Scan for the cell matching the given text and deliver its [x, y] coordinate at center. 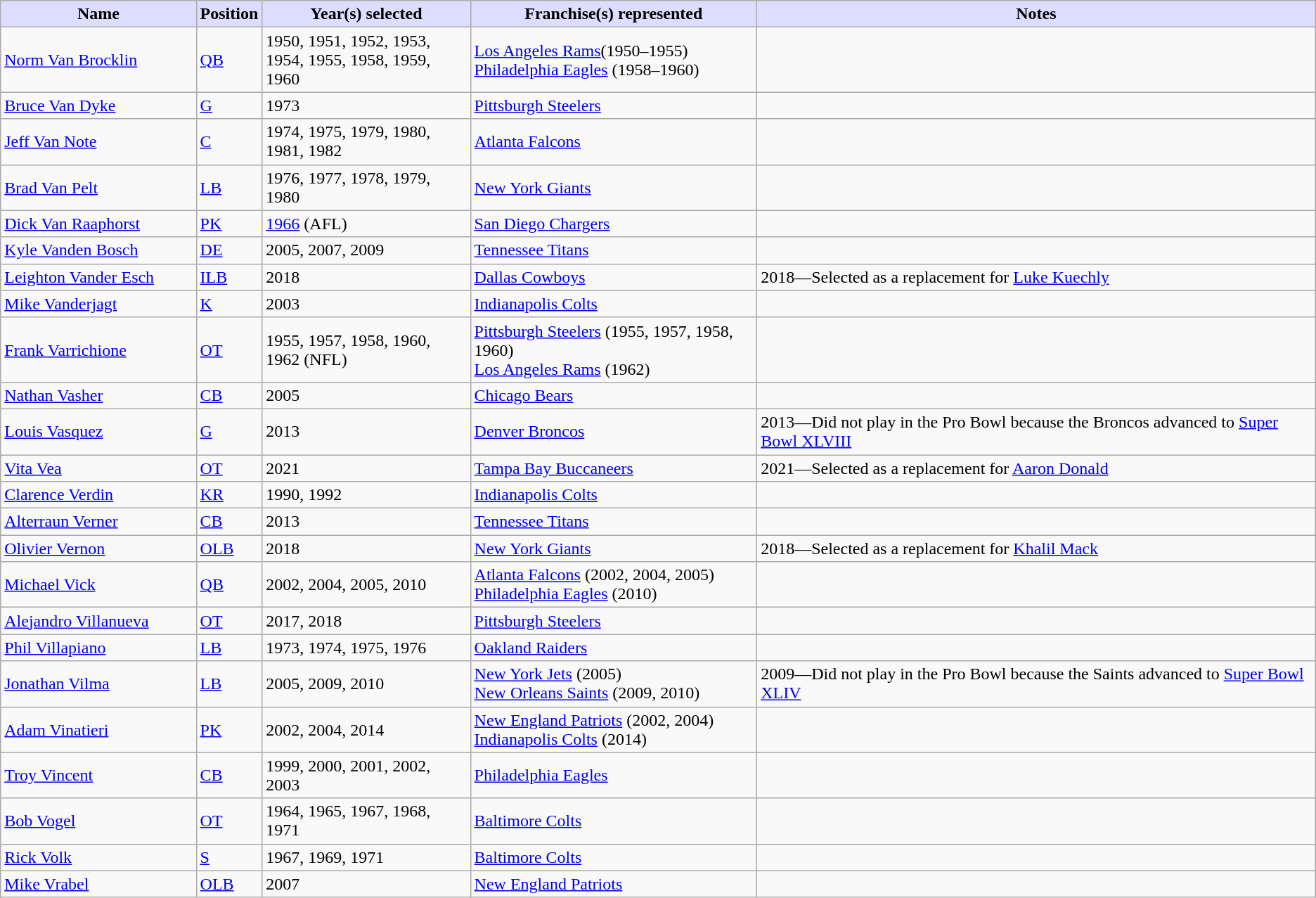
Philadelphia Eagles [614, 775]
1999, 2000, 2001, 2002, 2003 [366, 775]
Bob Vogel [98, 821]
1974, 1975, 1979, 1980, 1981, 1982 [366, 142]
Denver Broncos [614, 432]
Atlanta Falcons [614, 142]
Jonathan Vilma [98, 684]
2002, 2004, 2014 [366, 730]
1966 (AFL) [366, 224]
Phil Villapiano [98, 648]
2018—Selected as a replacement for Khalil Mack [1036, 549]
1973 [366, 105]
Frank Varrichione [98, 349]
Bruce Van Dyke [98, 105]
2007 [366, 884]
Brad Van Pelt [98, 187]
Jeff Van Note [98, 142]
2002, 2004, 2005, 2010 [366, 585]
DE [229, 250]
2017, 2018 [366, 621]
1964, 1965, 1967, 1968, 1971 [366, 821]
C [229, 142]
Michael Vick [98, 585]
Rick Volk [98, 857]
1973, 1974, 1975, 1976 [366, 648]
1950, 1951, 1952, 1953, 1954, 1955, 1958, 1959, 1960 [366, 60]
2018—Selected as a replacement for Luke Kuechly [1036, 277]
Year(s) selected [366, 14]
2009—Did not play in the Pro Bowl because the Saints advanced to Super Bowl XLIV [1036, 684]
Name [98, 14]
Oakland Raiders [614, 648]
Leighton Vander Esch [98, 277]
ILB [229, 277]
Notes [1036, 14]
Franchise(s) represented [614, 14]
2005 [366, 395]
S [229, 857]
1976, 1977, 1978, 1979, 1980 [366, 187]
Clarence Verdin [98, 495]
Alejandro Villanueva [98, 621]
Olivier Vernon [98, 549]
Dallas Cowboys [614, 277]
K [229, 304]
Troy Vincent [98, 775]
San Diego Chargers [614, 224]
Vita Vea [98, 468]
Mike Vanderjagt [98, 304]
Atlanta Falcons (2002, 2004, 2005) Philadelphia Eagles (2010) [614, 585]
2013—Did not play in the Pro Bowl because the Broncos advanced to Super Bowl XLVIII [1036, 432]
1990, 1992 [366, 495]
Tampa Bay Buccaneers [614, 468]
2005, 2007, 2009 [366, 250]
New England Patriots (2002, 2004)Indianapolis Colts (2014) [614, 730]
Chicago Bears [614, 395]
Kyle Vanden Bosch [98, 250]
Nathan Vasher [98, 395]
2021 [366, 468]
2021—Selected as a replacement for Aaron Donald [1036, 468]
2005, 2009, 2010 [366, 684]
1967, 1969, 1971 [366, 857]
1955, 1957, 1958, 1960, 1962 (NFL) [366, 349]
Position [229, 14]
Norm Van Brocklin [98, 60]
Los Angeles Rams(1950–1955)Philadelphia Eagles (1958–1960) [614, 60]
New York Jets (2005) New Orleans Saints (2009, 2010) [614, 684]
Dick Van Raaphorst [98, 224]
2003 [366, 304]
New England Patriots [614, 884]
KR [229, 495]
Mike Vrabel [98, 884]
Alterraun Verner [98, 522]
Adam Vinatieri [98, 730]
Pittsburgh Steelers (1955, 1957, 1958, 1960) Los Angeles Rams (1962) [614, 349]
Louis Vasquez [98, 432]
